Locate the cell with the specified text and output its (X, Y) center coordinate. 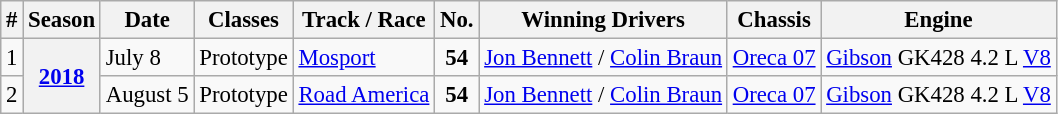
Road America (364, 95)
Track / Race (364, 20)
2 (12, 95)
Classes (244, 20)
1 (12, 58)
Winning Drivers (604, 20)
July 8 (147, 58)
Chassis (774, 20)
Season (62, 20)
2018 (62, 76)
No. (457, 20)
Engine (938, 20)
# (12, 20)
Date (147, 20)
Mosport (364, 58)
August 5 (147, 95)
